Detect which cell encompasses the target text, then output its (x, y) center coordinate. 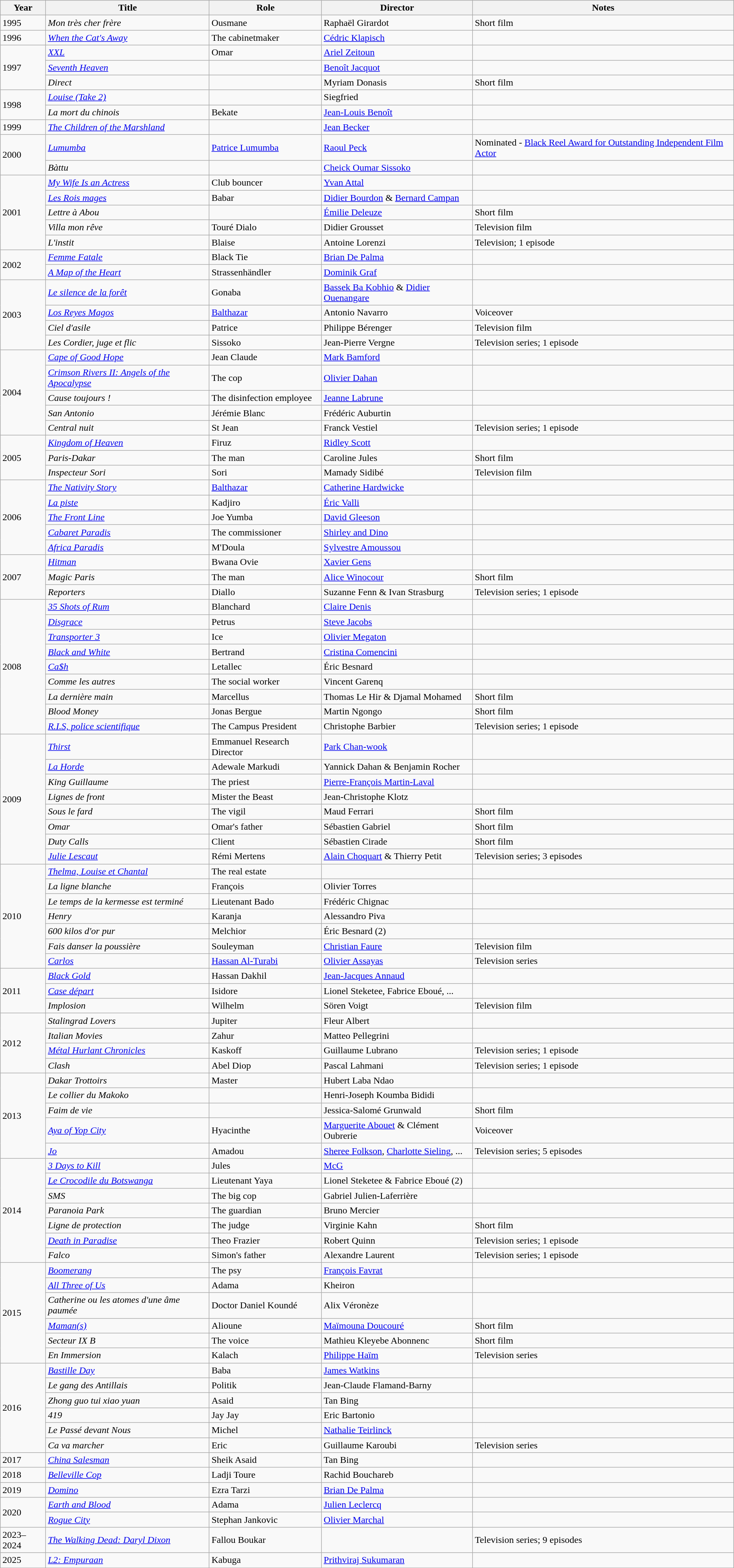
Rogue City (128, 1520)
The guardian (265, 1211)
Comme les autres (128, 681)
R.I.S, police scientifique (128, 727)
Kaskoff (265, 1051)
Villa mon rêve (128, 228)
Alain Choquart & Thierry Petit (397, 856)
McG (397, 1166)
Les Cordier, juge et flic (128, 342)
Sous le fard (128, 812)
Transporter 3 (128, 637)
Alioune (265, 1326)
Bertrand (265, 652)
Catherine ou les atomes d'une âme paumée (128, 1306)
L2: Empuraan (128, 1560)
1995 (23, 23)
Jérémie Blanc (265, 413)
The Walking Dead: Daryl Dixon (128, 1540)
Le temps de la kermesse est terminé (128, 901)
Karanja (265, 916)
Zhong guo tui xiao yuan (128, 1400)
Cheick Oumar Sissoko (397, 168)
Jeanne Labrune (397, 398)
Thelma, Louise et Chantal (128, 871)
2001 (23, 212)
Éric Valli (397, 503)
Blood Money (128, 712)
Lumumba (128, 148)
2011 (23, 991)
François (265, 886)
Sori (265, 473)
Ladji Toure (265, 1475)
Jean-Jacques Annaud (397, 976)
Asaid (265, 1400)
Abel Diop (265, 1065)
Michel (265, 1430)
Gonaba (265, 293)
Cristina Comencini (397, 652)
Kheiron (397, 1285)
Duty Calls (128, 841)
A Map of the Heart (128, 272)
Year (23, 8)
La piste (128, 503)
Aya of Yop City (128, 1131)
Faim de vie (128, 1110)
Paris-Dakar (128, 458)
Marcellus (265, 696)
Park Chan-wook (397, 747)
Magic Paris (128, 577)
L'instit (128, 242)
Firuz (265, 443)
Master (265, 1080)
The real estate (265, 871)
Sébastien Gabriel (397, 827)
The Campus President (265, 727)
Diallo (265, 592)
Thomas Le Hir & Djamal Mohamed (397, 696)
2013 (23, 1116)
François Favrat (397, 1270)
Olivier Marchal (397, 1520)
Clash (128, 1065)
Mathieu Kleyebe Abonnenc (397, 1340)
Alix Véronèze (397, 1306)
The cabinetmaker (265, 38)
Earth and Blood (128, 1505)
Emmanuel Research Director (265, 747)
Femme Fatale (128, 257)
Director (397, 8)
Rachid Bouchareb (397, 1475)
Television; 1 episode (603, 242)
The Nativity Story (128, 488)
2005 (23, 457)
Los Reyes Magos (128, 313)
Sylvestre Amoussou (397, 547)
Hitman (128, 562)
Reporters (128, 592)
Steve Jacobs (397, 622)
Cape of Good Hope (128, 357)
Fais danser la poussière (128, 946)
Suzanne Fenn & Ivan Strasburg (397, 592)
Franck Vestiel (397, 428)
Bassek Ba Kobhio & Didier Ouenangare (397, 293)
La ligne blanche (128, 886)
Lettre à Abou (128, 213)
Christophe Barbier (397, 727)
Souleyman (265, 946)
Maman(s) (128, 1326)
Shirley and Dino (397, 532)
Ousmane (265, 23)
Omar's father (265, 827)
Seventh Heaven (128, 67)
The voice (265, 1340)
Amadou (265, 1151)
Isidore (265, 991)
Jean Claude (265, 357)
2004 (23, 392)
Ice (265, 637)
Paranoia Park (128, 1211)
Sébastien Cirade (397, 841)
Television series; 9 episodes (603, 1540)
2020 (23, 1512)
Dominik Graf (397, 272)
Ciel d'asile (128, 328)
Eric Bartonio (397, 1415)
2010 (23, 916)
Lignes de front (128, 797)
Bàttu (128, 168)
Maud Ferrari (397, 812)
Cabaret Paradis (128, 532)
Central nuit (128, 428)
XXL (128, 53)
Prithviraj Sukumaran (397, 1560)
Simon's father (265, 1255)
Notes (603, 8)
Babar (265, 197)
1999 (23, 127)
Jules (265, 1166)
Joe Yumba (265, 517)
Mon très cher frère (128, 23)
Alexandre Laurent (397, 1255)
Kingdom of Heaven (128, 443)
Hassan Al-Turabi (265, 961)
2015 (23, 1313)
Philippe Haïm (397, 1355)
Lionel Steketee, Fabrice Eboué, ... (397, 991)
Case départ (128, 991)
Didier Grousset (397, 228)
Fleur Albert (397, 1021)
Le collier du Makoko (128, 1095)
Guillaume Karoubi (397, 1445)
Alessandro Piva (397, 916)
2012 (23, 1043)
2002 (23, 265)
1997 (23, 67)
La dernière main (128, 696)
Benoît Jacquot (397, 67)
Émilie Deleuze (397, 213)
Métal Hurlant Chronicles (128, 1051)
Olivier Assayas (397, 961)
Domino (128, 1490)
Touré Dialo (265, 228)
1996 (23, 38)
Secteur IX B (128, 1340)
Maïmouna Doucouré (397, 1326)
Blanchard (265, 607)
Catherine Hardwicke (397, 488)
Fallou Boukar (265, 1540)
Lieutenant Yaya (265, 1180)
2014 (23, 1210)
Africa Paradis (128, 547)
2023–2024 (23, 1540)
Club bouncer (265, 182)
Ariel Zeitoun (397, 53)
Belleville Cop (128, 1475)
Antoine Lorenzi (397, 242)
Christian Faure (397, 946)
Sheik Asaid (265, 1460)
Jupiter (265, 1021)
Petrus (265, 622)
David Gleeson (397, 517)
Title (128, 8)
3 Days to Kill (128, 1166)
419 (128, 1415)
Claire Denis (397, 607)
Black Tie (265, 257)
The priest (265, 782)
Jonas Bergue (265, 712)
Stalingrad Lovers (128, 1021)
Patrice Lumumba (265, 148)
Sheree Folkson, Charlotte Sieling, ... (397, 1151)
Bwana Ovie (265, 562)
My Wife Is an Actress (128, 182)
Politik (265, 1385)
Role (265, 8)
Hyacinthe (265, 1131)
The social worker (265, 681)
35 Shots of Rum (128, 607)
SMS (128, 1195)
2000 (23, 155)
Éric Besnard (397, 667)
Kabuga (265, 1560)
Le gang des Antillais (128, 1385)
Sören Voigt (397, 1006)
Blaise (265, 242)
The disinfection employee (265, 398)
600 kilos d'or pur (128, 931)
2009 (23, 799)
Julie Lescaut (128, 856)
Theo Frazier (265, 1240)
Lieutenant Bado (265, 901)
Inspecteur Sori (128, 473)
Television series; 5 episodes (603, 1151)
Carlos (128, 961)
Jean-Christophe Klotz (397, 797)
Jean-Pierre Vergne (397, 342)
Didier Bourdon & Bernard Campan (397, 197)
Letallec (265, 667)
Jean-Louis Benoît (397, 112)
Eric (265, 1445)
Ezra Tarzi (265, 1490)
The Children of the Marshland (128, 127)
Kalach (265, 1355)
2007 (23, 577)
China Salesman (128, 1460)
Bekate (265, 112)
Jo (128, 1151)
Matteo Pellegrini (397, 1036)
Le Passé devant Nous (128, 1430)
Virginie Kahn (397, 1226)
Olivier Megaton (397, 637)
Yvan Attal (397, 182)
Rémi Mertens (265, 856)
Kadjiro (265, 503)
Dakar Trottoirs (128, 1080)
Direct (128, 82)
The big cop (265, 1195)
Mamady Sidibé (397, 473)
Lionel Steketee & Fabrice Eboué (2) (397, 1180)
Hassan Dakhil (265, 976)
King Guillaume (128, 782)
Éric Besnard (2) (397, 931)
Jessica-Salomé Grunwald (397, 1110)
2019 (23, 1490)
Implosion (128, 1006)
Raoul Peck (397, 148)
Guillaume Lubrano (397, 1051)
Ca$h (128, 667)
2016 (23, 1408)
Frédéric Chignac (397, 901)
2025 (23, 1560)
Mark Bamford (397, 357)
La mort du chinois (128, 112)
Vincent Garenq (397, 681)
Pierre-François Martin-Laval (397, 782)
Frédéric Auburtin (397, 413)
Baba (265, 1370)
San Antonio (128, 413)
Ridley Scott (397, 443)
The cop (265, 377)
Bastille Day (128, 1370)
James Watkins (397, 1370)
Stephan Jankovic (265, 1520)
Ca va marcher (128, 1445)
Italian Movies (128, 1036)
Nathalie Teirlinck (397, 1430)
Black Gold (128, 976)
Xavier Gens (397, 562)
La Horde (128, 767)
Antonio Navarro (397, 313)
Pascal Lahmani (397, 1065)
Melchior (265, 931)
Olivier Torres (397, 886)
Boomerang (128, 1270)
2017 (23, 1460)
Gabriel Julien-Laferrière (397, 1195)
Jean Becker (397, 127)
The Front Line (128, 517)
Death in Paradise (128, 1240)
Jean-Claude Flamand-Barny (397, 1385)
Client (265, 841)
Henri-Joseph Koumba Bididi (397, 1095)
Alice Winocour (397, 577)
Ligne de protection (128, 1226)
Nominated - Black Reel Award for Outstanding Independent Film Actor (603, 148)
Adewale Markudi (265, 767)
Mister the Beast (265, 797)
Raphaël Girardot (397, 23)
Myriam Donasis (397, 82)
Bruno Mercier (397, 1211)
Henry (128, 916)
Disgrace (128, 622)
Strassenhändler (265, 272)
Olivier Dahan (397, 377)
St Jean (265, 428)
The psy (265, 1270)
Patrice (265, 328)
1998 (23, 105)
Philippe Bérenger (397, 328)
Caroline Jules (397, 458)
Sissoko (265, 342)
En Immersion (128, 1355)
Wilhelm (265, 1006)
Hubert Laba Ndao (397, 1080)
M'Doula (265, 547)
Television series; 3 episodes (603, 856)
The commissioner (265, 532)
Cause toujours ! (128, 398)
Zahur (265, 1036)
2003 (23, 315)
2006 (23, 517)
Jay Jay (265, 1415)
2018 (23, 1475)
Robert Quinn (397, 1240)
Cédric Klapisch (397, 38)
Thirst (128, 747)
2008 (23, 667)
Falco (128, 1255)
Le Crocodile du Botswanga (128, 1180)
Julien Leclercq (397, 1505)
All Three of Us (128, 1285)
Siegfried (397, 97)
The vigil (265, 812)
Marguerite Abouet & Clément Oubrerie (397, 1131)
Louise (Take 2) (128, 97)
Black and White (128, 652)
Doctor Daniel Koundé (265, 1306)
The judge (265, 1226)
Le silence de la forêt (128, 293)
Les Rois mages (128, 197)
When the Cat's Away (128, 38)
Martin Ngongo (397, 712)
Yannick Dahan & Benjamin Rocher (397, 767)
Crimson Rivers II: Angels of the Apocalypse (128, 377)
